Determine the [x, y] coordinate at the center of the cell enclosing the given text.  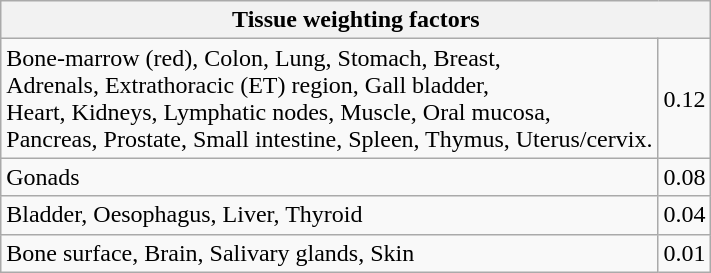
Tissue weighting factors [356, 20]
0.08 [684, 177]
Bladder, Oesophagus, Liver, Thyroid [330, 215]
0.12 [684, 98]
0.04 [684, 215]
Gonads [330, 177]
0.01 [684, 253]
Bone surface, Brain, Salivary glands, Skin [330, 253]
